Determine the (x, y) coordinate at the center of the cell enclosing the given text.  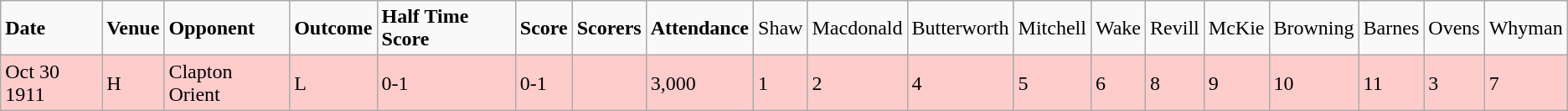
11 (1391, 82)
7 (1526, 82)
Clapton Orient (227, 82)
Wake (1117, 29)
Score (544, 29)
Venue (133, 29)
Whyman (1526, 29)
6 (1117, 82)
Oct 30 1911 (52, 82)
Barnes (1391, 29)
McKie (1236, 29)
Date (52, 29)
Half Time Score (446, 29)
Attendance (699, 29)
8 (1175, 82)
5 (1052, 82)
3 (1454, 82)
4 (960, 82)
L (333, 82)
Opponent (227, 29)
10 (1313, 82)
9 (1236, 82)
Macdonald (858, 29)
3,000 (699, 82)
2 (858, 82)
1 (781, 82)
Revill (1175, 29)
Mitchell (1052, 29)
Shaw (781, 29)
Butterworth (960, 29)
Outcome (333, 29)
Browning (1313, 29)
Scorers (609, 29)
H (133, 82)
Ovens (1454, 29)
